For the text-containing cell, return its midpoint in (X, Y) coordinate format. 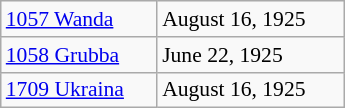
1058 Grubba (79, 55)
1709 Ukraina (79, 90)
1057 Wanda (79, 19)
June 22, 1925 (250, 55)
